Capture the cell that displays the provided text and extract its [x, y] central coordinate. 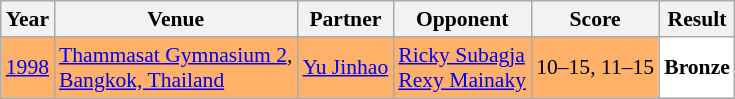
Bronze [697, 68]
Score [595, 19]
Venue [176, 19]
Result [697, 19]
Year [28, 19]
10–15, 11–15 [595, 68]
Thammasat Gymnasium 2,Bangkok, Thailand [176, 68]
Ricky Subagja Rexy Mainaky [462, 68]
Yu Jinhao [345, 68]
Opponent [462, 19]
1998 [28, 68]
Partner [345, 19]
